Detect which cell encompasses the target text, then output its (x, y) center coordinate. 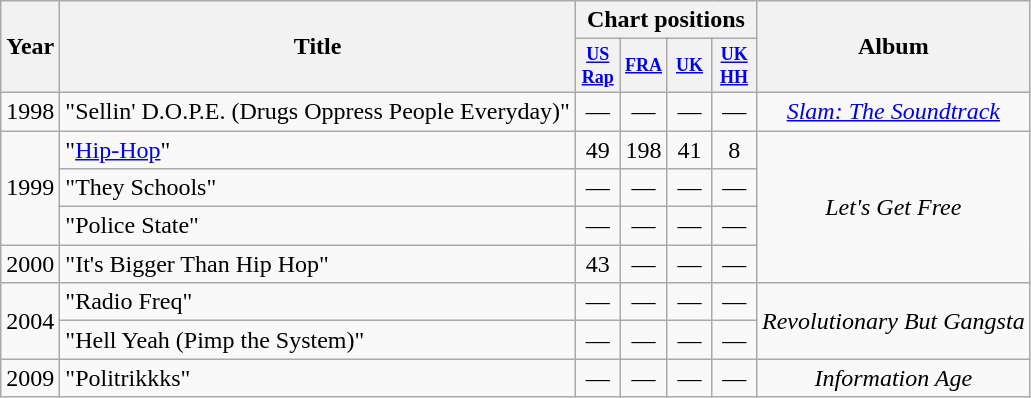
Revolutionary But Gangsta (893, 321)
Chart positions (666, 20)
1998 (30, 111)
Slam: The Soundtrack (893, 111)
"Hip-Hop" (318, 150)
Information Age (893, 378)
"Radio Freq" (318, 302)
198 (644, 150)
49 (598, 150)
1999 (30, 188)
2000 (30, 264)
"Hell Yeah (Pimp the System)" (318, 340)
Album (893, 47)
Let's Get Free (893, 207)
FRA (644, 66)
2004 (30, 321)
Year (30, 47)
"Sellin' D.O.P.E. (Drugs Oppress People Everyday)" (318, 111)
"It's Bigger Than Hip Hop" (318, 264)
8 (734, 150)
US Rap (598, 66)
"Politrikkks" (318, 378)
"They Schools" (318, 188)
"Police State" (318, 226)
Title (318, 47)
UK (690, 66)
2009 (30, 378)
UK HH (734, 66)
41 (690, 150)
43 (598, 264)
